Provide the (x, y) coordinate of the cell's center where the given text is located.  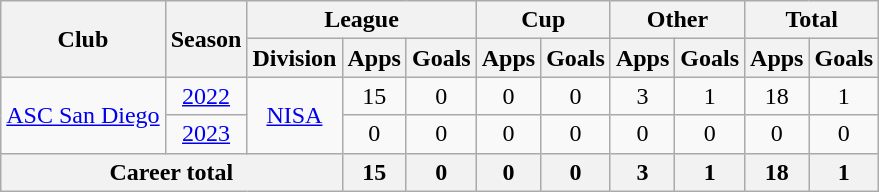
Other (677, 20)
Career total (172, 172)
NISA (294, 115)
Season (206, 39)
2022 (206, 96)
Division (294, 58)
Total (812, 20)
Cup (543, 20)
Club (83, 39)
League (362, 20)
2023 (206, 134)
ASC San Diego (83, 115)
